Capture the cell that displays the provided text and extract its (X, Y) central coordinate. 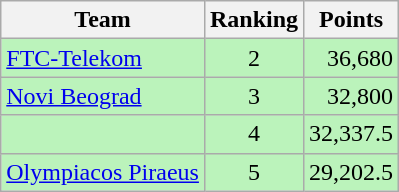
32,800 (352, 96)
Points (352, 20)
36,680 (352, 58)
Ranking (254, 20)
4 (254, 134)
Team (103, 20)
29,202.5 (352, 172)
2 (254, 58)
3 (254, 96)
Olympiacos Piraeus (103, 172)
5 (254, 172)
32,337.5 (352, 134)
FTC-Telekom (103, 58)
Novi Beograd (103, 96)
